Determine the [x, y] coordinate at the center of the cell enclosing the given text.  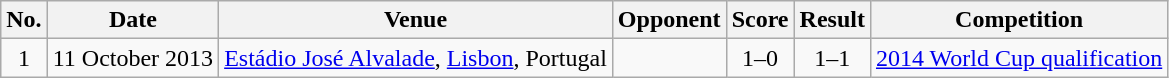
Opponent [669, 20]
2014 World Cup qualification [1018, 58]
Result [832, 20]
1–1 [832, 58]
Venue [416, 20]
1–0 [760, 58]
Score [760, 20]
Date [132, 20]
1 [24, 58]
Competition [1018, 20]
11 October 2013 [132, 58]
Estádio José Alvalade, Lisbon, Portugal [416, 58]
No. [24, 20]
